Output the [X, Y] coordinate of the center of the cell containing the given text.  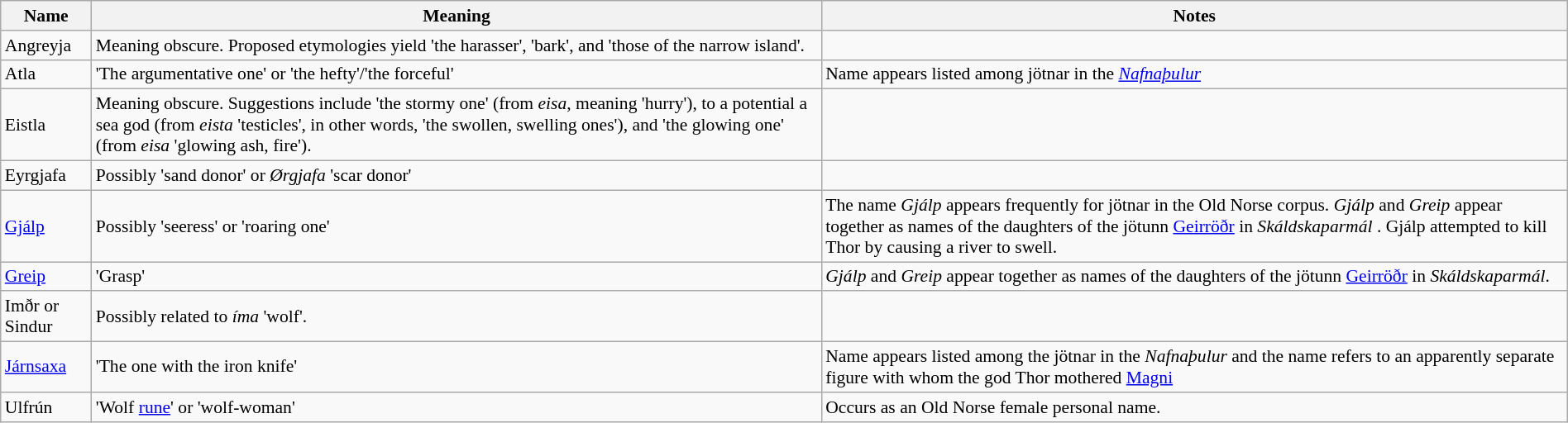
Angreyja [46, 45]
Eyrgjafa [46, 176]
Eistla [46, 126]
Ulfrún [46, 407]
Possibly 'seeress' or 'roaring one' [457, 226]
'Wolf rune' or 'wolf-woman' [457, 407]
Gjálp and Greip appear together as names of the daughters of the jötunn Geirröðr in Skáldskaparmál. [1194, 277]
Gjálp [46, 226]
Possibly 'sand donor' or Ørgjafa 'scar donor' [457, 176]
Name appears listed among the jötnar in the Nafnaþulur and the name refers to an apparently separate figure with whom the god Thor mothered Magni [1194, 367]
Imðr or Sindur [46, 317]
Meaning obscure. Proposed etymologies yield 'the harasser', 'bark', and 'those of the narrow island'. [457, 45]
Notes [1194, 16]
'The one with the iron knife' [457, 367]
Name appears listed among jötnar in the Nafnaþulur [1194, 74]
Járnsaxa [46, 367]
'Grasp' [457, 277]
Atla [46, 74]
Possibly related to íma 'wolf'. [457, 317]
Name [46, 16]
Meaning [457, 16]
'The argumentative one' or 'the hefty'/'the forceful' [457, 74]
Occurs as an Old Norse female personal name. [1194, 407]
Greip [46, 277]
